Extract the [x, y] coordinate from the center of the cell holding the provided text.  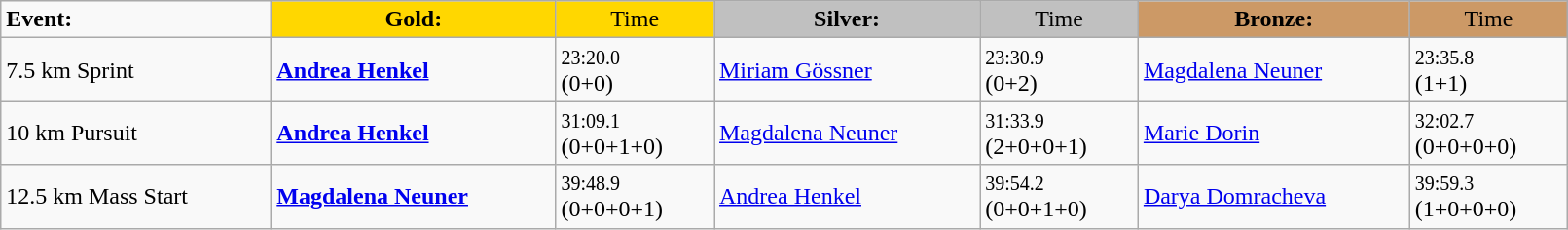
Gold: [414, 19]
39:59.3 (1+0+0+0) [1489, 197]
23:35.8(1+1) [1489, 70]
Event: [136, 19]
Bronze: [1273, 19]
7.5 km Sprint [136, 70]
39:54.2(0+0+1+0) [1059, 197]
Miriam Gössner [847, 70]
31:09.1(0+0+1+0) [635, 133]
39:48.9(0+0+0+1) [635, 197]
23:20.0(0+0) [635, 70]
12.5 km Mass Start [136, 197]
32:02.7(0+0+0+0) [1489, 133]
Darya Domracheva [1273, 197]
23:30.9(0+2) [1059, 70]
Silver: [847, 19]
Marie Dorin [1273, 133]
31:33.9(2+0+0+1) [1059, 133]
10 km Pursuit [136, 133]
